Output the [x, y] coordinate of the center of the cell containing the given text.  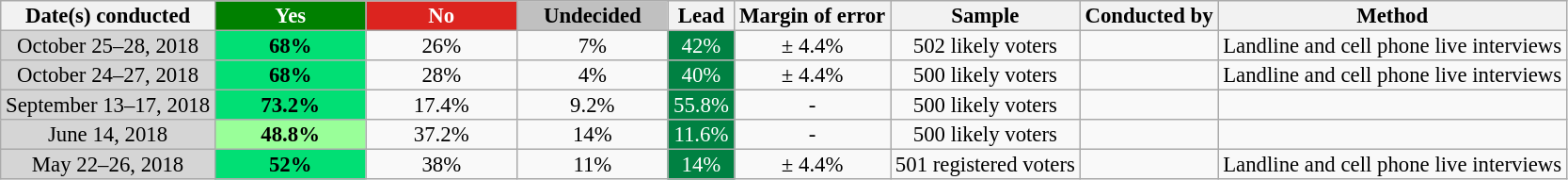
55.8% [702, 106]
Lead [702, 16]
September 13–17, 2018 [108, 106]
Conducted by [1149, 16]
Sample [986, 16]
11% [593, 165]
48.8% [290, 135]
17.4% [442, 106]
Undecided [593, 16]
May 22–26, 2018 [108, 165]
26% [442, 46]
52% [290, 165]
Date(s) conducted [108, 16]
73.2% [290, 106]
502 likely voters [986, 46]
501 registered voters [986, 165]
11.6% [702, 135]
June 14, 2018 [108, 135]
7% [593, 46]
October 24–27, 2018 [108, 75]
October 25–28, 2018 [108, 46]
Yes [290, 16]
Margin of error [813, 16]
42% [702, 46]
38% [442, 165]
37.2% [442, 135]
9.2% [593, 106]
No [442, 16]
4% [593, 75]
Method [1392, 16]
40% [702, 75]
28% [442, 75]
